Extract the [X, Y] coordinate from the center of the cell holding the provided text.  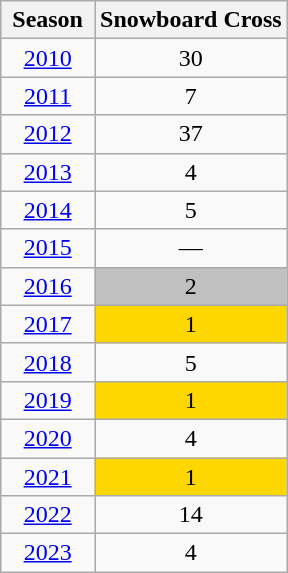
7 [190, 96]
14 [190, 515]
2014 [48, 210]
2012 [48, 134]
2 [190, 286]
2016 [48, 286]
2019 [48, 400]
2017 [48, 324]
37 [190, 134]
Season [48, 20]
2023 [48, 553]
2022 [48, 515]
2021 [48, 477]
2020 [48, 438]
Snowboard Cross [190, 20]
2013 [48, 172]
2011 [48, 96]
— [190, 248]
2015 [48, 248]
30 [190, 58]
2010 [48, 58]
2018 [48, 362]
